Locate the cell with the specified text and output its (x, y) center coordinate. 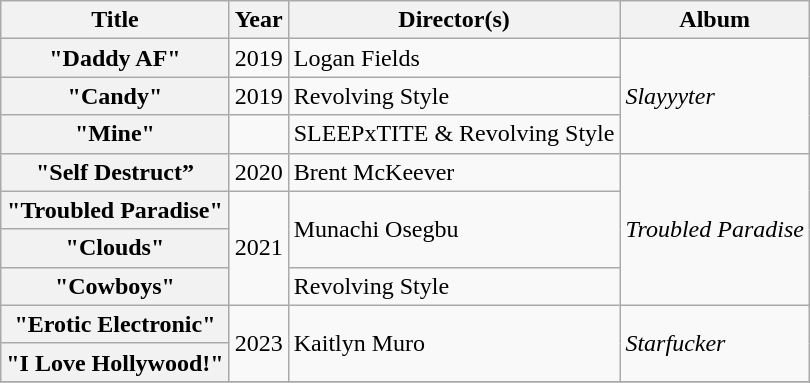
"Clouds" (115, 248)
"Candy" (115, 96)
Kaitlyn Muro (454, 343)
"Cowboys" (115, 286)
"Self Destruct” (115, 172)
Title (115, 20)
Year (258, 20)
Director(s) (454, 20)
Album (715, 20)
Brent McKeever (454, 172)
2020 (258, 172)
SLEEPxTITE & Revolving Style (454, 134)
2021 (258, 248)
Starfucker (715, 343)
"Mine" (115, 134)
Troubled Paradise (715, 229)
Logan Fields (454, 58)
"I Love Hollywood!" (115, 362)
"Erotic Electronic" (115, 324)
Munachi Osegbu (454, 229)
"Troubled Paradise" (115, 210)
Slayyyter (715, 96)
"Daddy AF" (115, 58)
2023 (258, 343)
